Identify which cell holds the provided text, then report its [x, y] central coordinate. 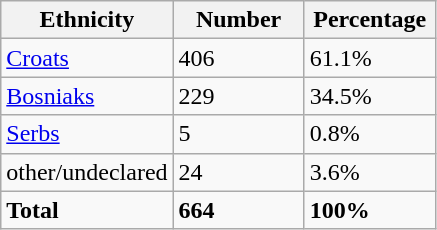
229 [238, 96]
0.8% [370, 134]
34.5% [370, 96]
24 [238, 172]
Total [87, 210]
Croats [87, 58]
other/undeclared [87, 172]
406 [238, 58]
Number [238, 20]
664 [238, 210]
61.1% [370, 58]
Bosniaks [87, 96]
Ethnicity [87, 20]
Percentage [370, 20]
3.6% [370, 172]
100% [370, 210]
Serbs [87, 134]
5 [238, 134]
